Find where the given text appears and provide that cell's center as [X, Y] coordinate. 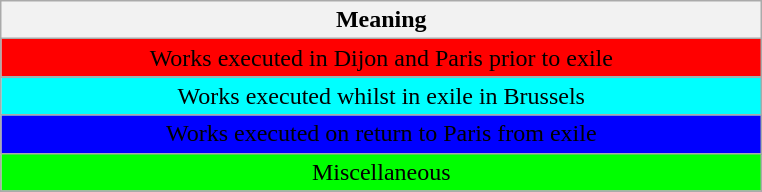
Meaning [382, 20]
Works executed whilst in exile in Brussels [382, 96]
Miscellaneous [382, 172]
Works executed on return to Paris from exile [382, 134]
Works executed in Dijon and Paris prior to exile [382, 58]
